Detect which cell encompasses the target text, then output its [x, y] center coordinate. 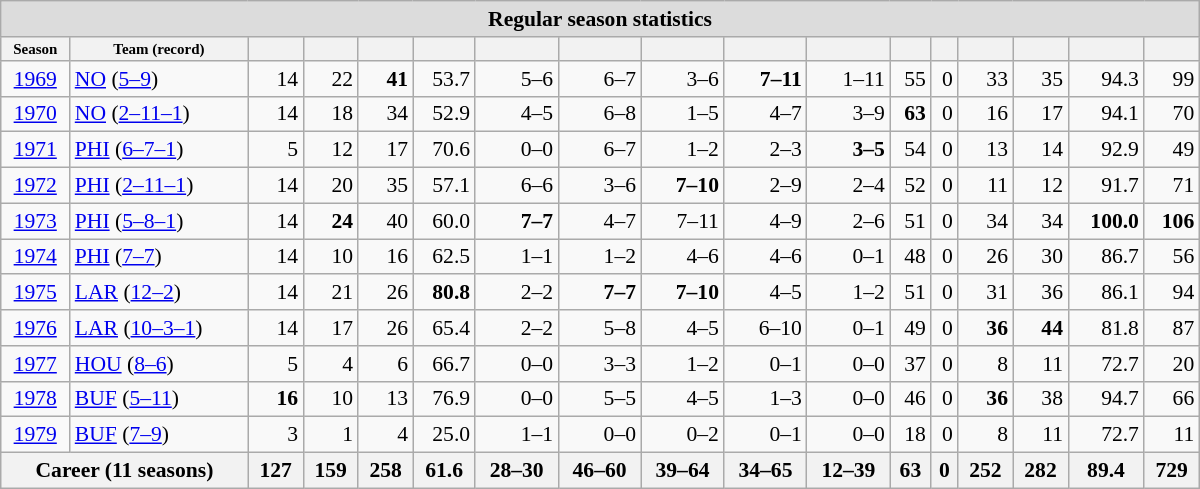
252 [986, 470]
92.9 [1106, 150]
1 [330, 435]
PHI (2–11–1) [159, 185]
70.6 [444, 150]
BUF (5–11) [159, 399]
86.7 [1106, 256]
6 [386, 363]
53.7 [444, 78]
5–8 [600, 328]
65.4 [444, 328]
34–65 [766, 470]
0–2 [682, 435]
1969 [36, 78]
94.1 [1106, 114]
33 [986, 78]
1–3 [766, 399]
6–8 [600, 114]
NO (5–9) [159, 78]
1973 [36, 221]
PHI (6–7–1) [159, 150]
44 [1040, 328]
86.1 [1106, 292]
1978 [36, 399]
3–5 [848, 150]
22 [330, 78]
3 [276, 435]
1976 [36, 328]
2–3 [766, 150]
39–64 [682, 470]
62.5 [444, 256]
41 [386, 78]
1970 [36, 114]
282 [1040, 470]
66 [1172, 399]
52 [910, 185]
1974 [36, 256]
91.7 [1106, 185]
28–30 [516, 470]
5–5 [600, 399]
NO (2–11–1) [159, 114]
729 [1172, 470]
4–9 [766, 221]
81.8 [1106, 328]
BUF (7–9) [159, 435]
2–6 [848, 221]
Career (11 seasons) [124, 470]
60.0 [444, 221]
5–6 [516, 78]
80.8 [444, 292]
3–3 [600, 363]
57.1 [444, 185]
89.4 [1106, 470]
48 [910, 256]
61.6 [444, 470]
21 [330, 292]
37 [910, 363]
2–4 [848, 185]
159 [330, 470]
2–9 [766, 185]
LAR (12–2) [159, 292]
40 [386, 221]
31 [986, 292]
87 [1172, 328]
55 [910, 78]
1977 [36, 363]
66.7 [444, 363]
258 [386, 470]
6–6 [516, 185]
3–9 [848, 114]
127 [276, 470]
1975 [36, 292]
1979 [36, 435]
PHI (5–8–1) [159, 221]
100.0 [1106, 221]
76.9 [444, 399]
Regular season statistics [600, 19]
LAR (10–3–1) [159, 328]
Season [36, 48]
106 [1172, 221]
54 [910, 150]
PHI (7–7) [159, 256]
12–39 [848, 470]
94.7 [1106, 399]
HOU (8–6) [159, 363]
56 [1172, 256]
46–60 [600, 470]
Team (record) [159, 48]
46 [910, 399]
38 [1040, 399]
94 [1172, 292]
99 [1172, 78]
25.0 [444, 435]
52.9 [444, 114]
70 [1172, 114]
1972 [36, 185]
1971 [36, 150]
1–11 [848, 78]
1–5 [682, 114]
30 [1040, 256]
71 [1172, 185]
24 [330, 221]
94.3 [1106, 78]
6–10 [766, 328]
